Provide the (X, Y) coordinate of the cell's center where the given text is located.  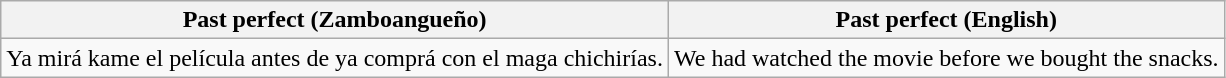
Past perfect (Zamboangueño) (335, 20)
Past perfect (English) (946, 20)
We had watched the movie before we bought the snacks. (946, 58)
Ya mirá kame el película antes de ya comprá con el maga chichirías. (335, 58)
